Extract the [X, Y] coordinate from the center of the cell holding the provided text.  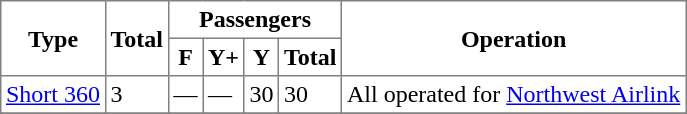
Y+ [224, 57]
F [185, 57]
Passengers [254, 20]
Y [261, 57]
3 [136, 95]
Operation [514, 38]
Type [54, 38]
All operated for Northwest Airlink [514, 95]
Short 360 [54, 95]
